Locate the cell with the specified text and output its [X, Y] center coordinate. 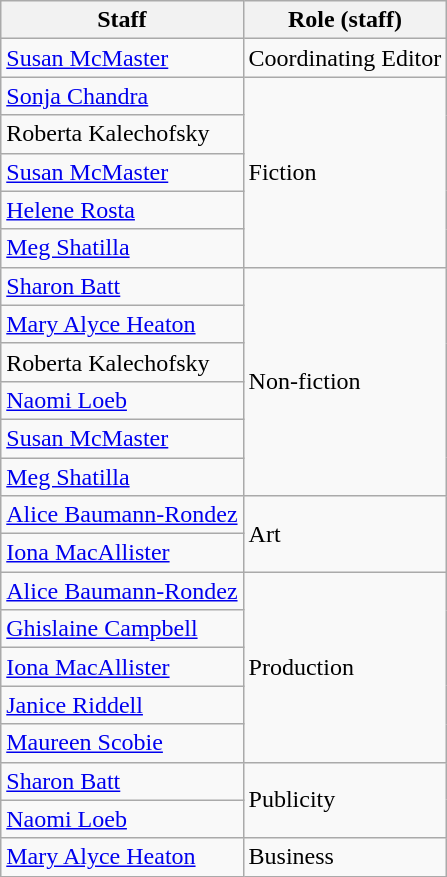
Publicity [345, 800]
Production [345, 667]
Role (staff) [345, 20]
Coordinating Editor [345, 58]
Non-fiction [345, 381]
Fiction [345, 172]
Ghislaine Campbell [122, 629]
Janice Riddell [122, 705]
Art [345, 534]
Maureen Scobie [122, 743]
Staff [122, 20]
Helene Rosta [122, 210]
Business [345, 857]
Sonja Chandra [122, 96]
